Return the [x, y] coordinate for the center point of the cell that contains the specified text.  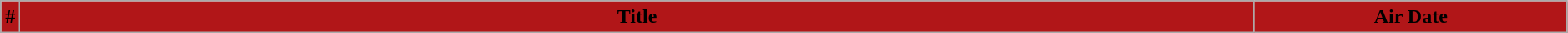
Title [637, 17]
# [10, 17]
Air Date [1410, 17]
